Pinpoint the cell where the given text exists, returning its (X, Y) midpoint coordinate. 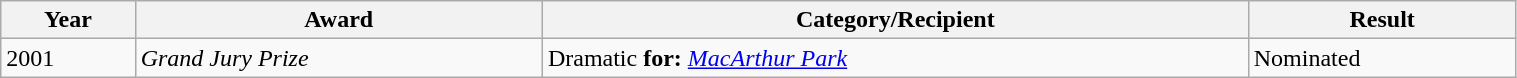
Year (68, 20)
2001 (68, 58)
Grand Jury Prize (338, 58)
Category/Recipient (895, 20)
Result (1382, 20)
Award (338, 20)
Nominated (1382, 58)
Dramatic for: MacArthur Park (895, 58)
